Scan for the cell matching the given text and deliver its (x, y) coordinate at center. 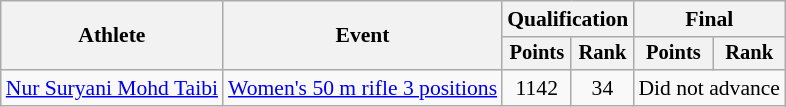
Nur Suryani Mohd Taibi (112, 88)
Final (709, 19)
Did not advance (709, 88)
Women's 50 m rifle 3 positions (362, 88)
1142 (536, 88)
Qualification (568, 19)
Athlete (112, 36)
34 (602, 88)
Event (362, 36)
